Scan for the cell matching the given text and deliver its (X, Y) coordinate at center. 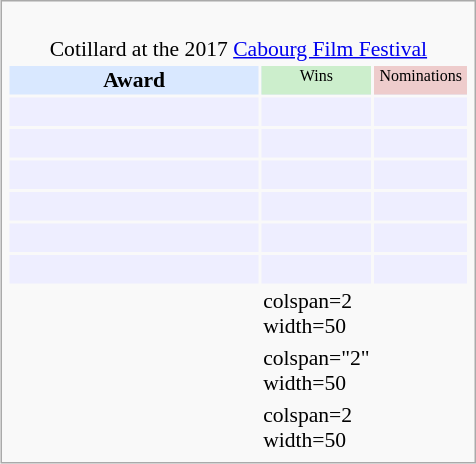
Nominations (420, 80)
Wins (317, 80)
Award (134, 80)
Cotillard at the 2017 Cabourg Film Festival (239, 36)
colspan="2" width=50 (317, 370)
